Search for the cell housing the specified text and yield its [x, y] center coordinate. 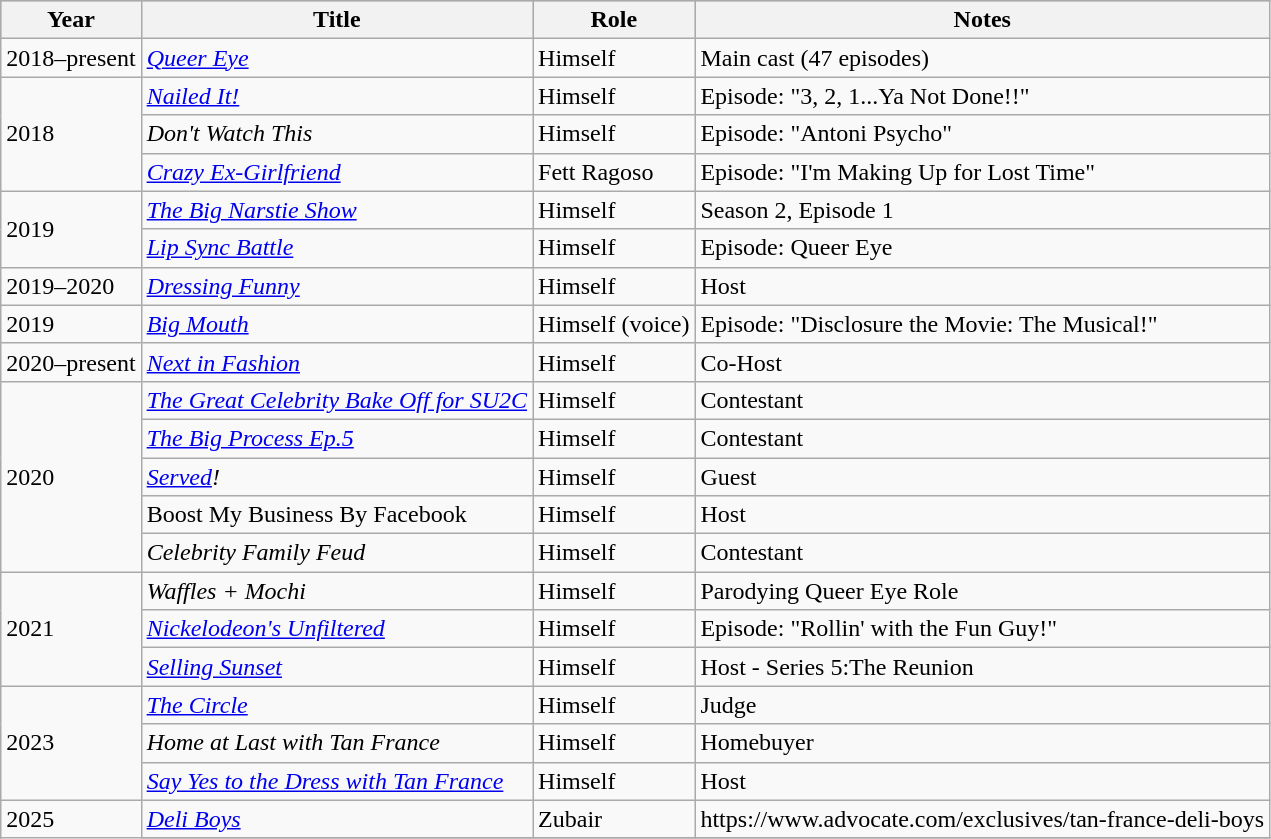
Homebuyer [982, 743]
2020–present [71, 362]
Queer Eye [336, 58]
Say Yes to the Dress with Tan France [336, 781]
Nickelodeon's Unfiltered [336, 629]
Episode: "Antoni Psycho" [982, 134]
Dressing Funny [336, 286]
Selling Sunset [336, 667]
Lip Sync Battle [336, 248]
Title [336, 20]
Himself (voice) [614, 324]
Season 2, Episode 1 [982, 210]
Co-Host [982, 362]
Zubair [614, 819]
Episode: "I'm Making Up for Lost Time" [982, 172]
Waffles + Mochi [336, 591]
Deli Boys [336, 819]
2018 [71, 134]
2019–2020 [71, 286]
2021 [71, 629]
Judge [982, 705]
Role [614, 20]
Year [71, 20]
2023 [71, 743]
Nailed It! [336, 96]
The Big Narstie Show [336, 210]
Main cast (47 episodes) [982, 58]
The Circle [336, 705]
Episode: "3, 2, 1...Ya Not Done!!" [982, 96]
Celebrity Family Feud [336, 553]
Parodying Queer Eye Role [982, 591]
Big Mouth [336, 324]
Fett Ragoso [614, 172]
Don't Watch This [336, 134]
Boost My Business By Facebook [336, 515]
Guest [982, 477]
Notes [982, 20]
2020 [71, 476]
The Big Process Ep.5 [336, 438]
Home at Last with Tan France [336, 743]
Host - Series 5:The Reunion [982, 667]
Served! [336, 477]
Episode: "Disclosure the Movie: The Musical!" [982, 324]
The Great Celebrity Bake Off for SU2C [336, 400]
2025 [71, 819]
Episode: Queer Eye [982, 248]
Episode: "Rollin' with the Fun Guy!" [982, 629]
Next in Fashion [336, 362]
Crazy Ex-Girlfriend [336, 172]
https://www.advocate.com/exclusives/tan-france-deli-boys [982, 819]
2018–present [71, 58]
